Detect which cell encompasses the target text, then output its (x, y) center coordinate. 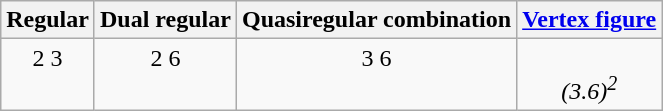
Regular (48, 20)
(3.6)2 (590, 75)
Dual regular (165, 20)
3 6 (376, 75)
Quasiregular combination (376, 20)
Vertex figure (590, 20)
2 6 (165, 75)
2 3 (48, 75)
